Scan for the cell matching the given text and deliver its (X, Y) coordinate at center. 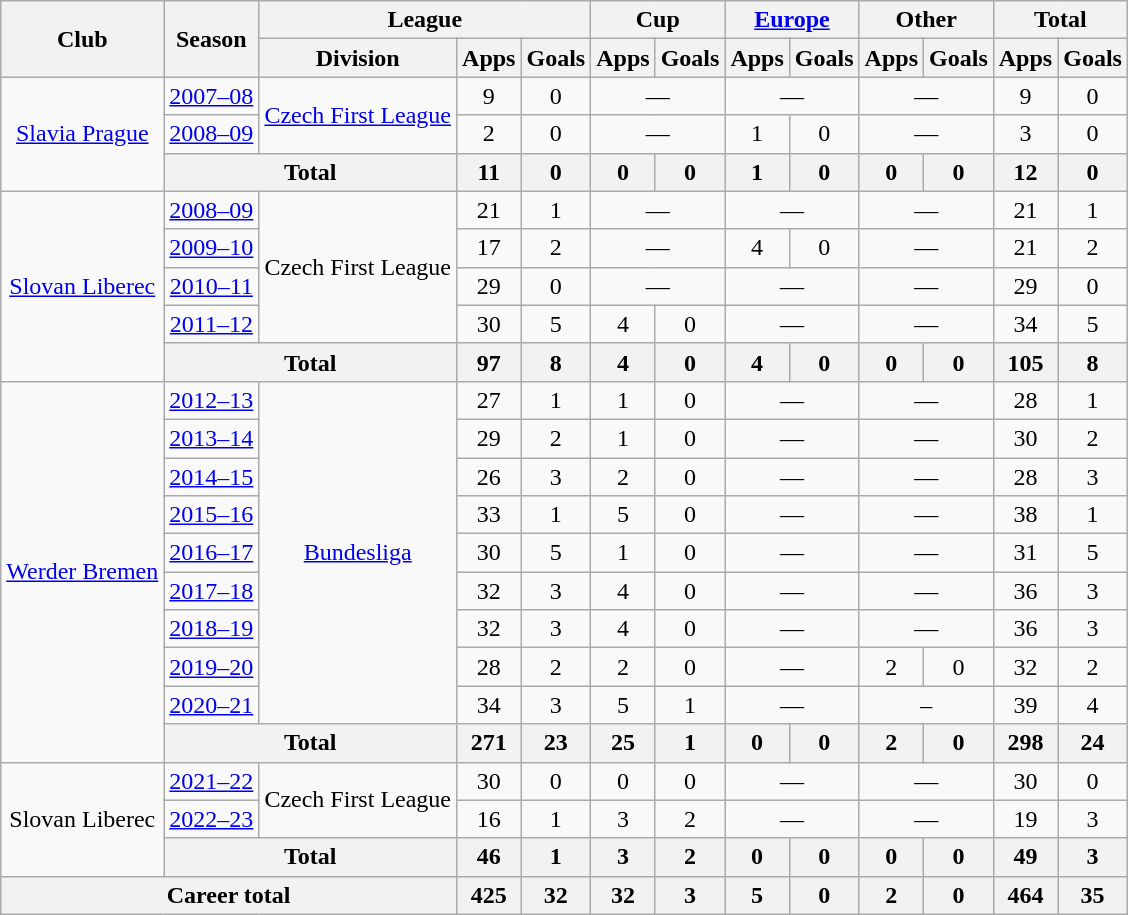
425 (489, 895)
31 (1025, 553)
25 (623, 743)
– (926, 705)
12 (1025, 172)
Cup (658, 20)
11 (489, 172)
2012–13 (212, 400)
38 (1025, 515)
2017–18 (212, 591)
Career total (229, 895)
Club (82, 39)
Werder Bremen (82, 572)
2021–22 (212, 781)
League (425, 20)
49 (1025, 857)
271 (489, 743)
2019–20 (212, 667)
16 (489, 819)
23 (556, 743)
26 (489, 477)
19 (1025, 819)
Season (212, 39)
97 (489, 362)
2018–19 (212, 629)
35 (1093, 895)
2010–11 (212, 286)
105 (1025, 362)
Division (358, 58)
2009–10 (212, 248)
33 (489, 515)
2016–17 (212, 553)
27 (489, 400)
2007–08 (212, 96)
Europe (792, 20)
2013–14 (212, 438)
17 (489, 248)
39 (1025, 705)
Slavia Prague (82, 134)
298 (1025, 743)
2022–23 (212, 819)
2015–16 (212, 515)
Other (926, 20)
46 (489, 857)
2011–12 (212, 324)
Bundesliga (358, 552)
24 (1093, 743)
2014–15 (212, 477)
2020–21 (212, 705)
464 (1025, 895)
